Extract the (X, Y) coordinate from the center of the cell holding the provided text.  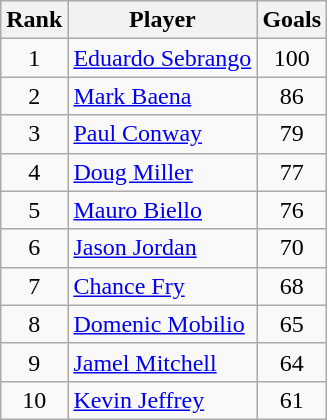
68 (292, 286)
2 (34, 96)
6 (34, 248)
65 (292, 324)
5 (34, 210)
Player (162, 20)
Paul Conway (162, 134)
9 (34, 362)
76 (292, 210)
79 (292, 134)
Kevin Jeffrey (162, 400)
Goals (292, 20)
61 (292, 400)
Mark Baena (162, 96)
70 (292, 248)
Doug Miller (162, 172)
7 (34, 286)
Rank (34, 20)
86 (292, 96)
Jason Jordan (162, 248)
3 (34, 134)
100 (292, 58)
1 (34, 58)
Domenic Mobilio (162, 324)
Mauro Biello (162, 210)
Jamel Mitchell (162, 362)
4 (34, 172)
10 (34, 400)
64 (292, 362)
77 (292, 172)
8 (34, 324)
Chance Fry (162, 286)
Eduardo Sebrango (162, 58)
